Capture the cell that displays the provided text and extract its [x, y] central coordinate. 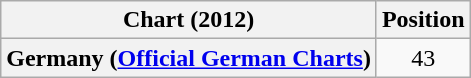
Chart (2012) [189, 20]
Germany (Official German Charts) [189, 58]
Position [423, 20]
43 [423, 58]
